Capture the cell that displays the provided text and extract its [X, Y] central coordinate. 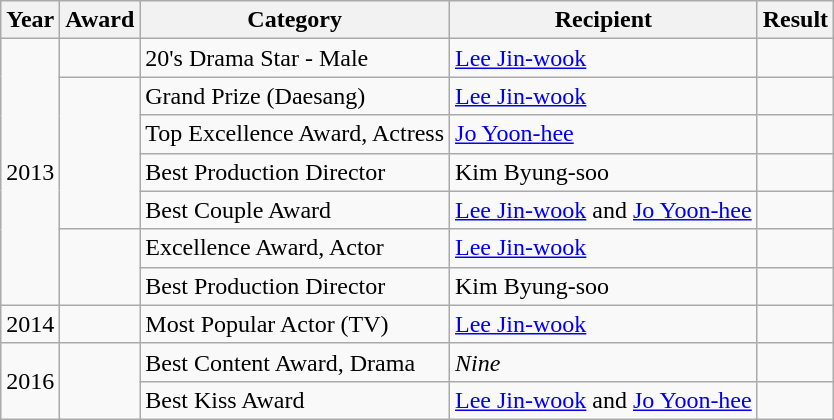
2016 [30, 381]
2013 [30, 172]
Jo Yoon-hee [604, 134]
Recipient [604, 20]
Year [30, 20]
Result [795, 20]
Best Content Award, Drama [295, 362]
2014 [30, 324]
Most Popular Actor (TV) [295, 324]
Grand Prize (Daesang) [295, 96]
Award [100, 20]
Best Couple Award [295, 210]
Category [295, 20]
Nine [604, 362]
Best Kiss Award [295, 400]
Top Excellence Award, Actress [295, 134]
20's Drama Star - Male [295, 58]
Excellence Award, Actor [295, 248]
